Identify which cell holds the provided text, then report its (x, y) central coordinate. 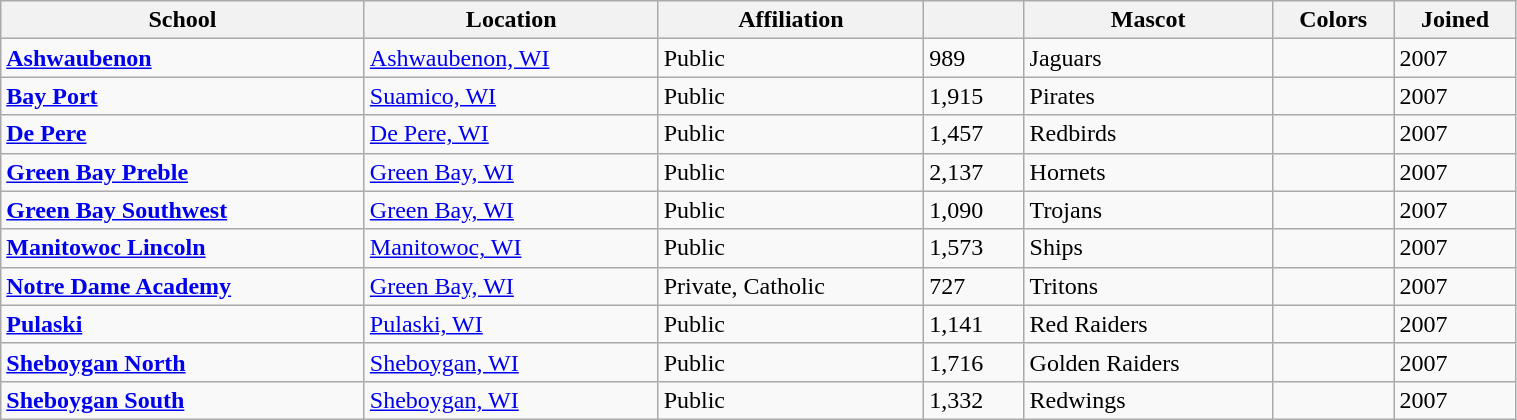
Redwings (1148, 400)
Ashwaubenon (183, 58)
Red Raiders (1148, 324)
Mascot (1148, 20)
Sheboygan North (183, 362)
1,332 (974, 400)
De Pere, WI (511, 134)
Trojans (1148, 210)
Golden Raiders (1148, 362)
Manitowoc Lincoln (183, 248)
De Pere (183, 134)
989 (974, 58)
Affiliation (791, 20)
1,141 (974, 324)
Private, Catholic (791, 286)
Ashwaubenon, WI (511, 58)
Redbirds (1148, 134)
Green Bay Southwest (183, 210)
Green Bay Preble (183, 172)
1,457 (974, 134)
Sheboygan South (183, 400)
1,716 (974, 362)
1,573 (974, 248)
Tritons (1148, 286)
Notre Dame Academy (183, 286)
Jaguars (1148, 58)
2,137 (974, 172)
Bay Port (183, 96)
Hornets (1148, 172)
1,915 (974, 96)
Ships (1148, 248)
Suamico, WI (511, 96)
Pulaski, WI (511, 324)
Location (511, 20)
Pulaski (183, 324)
Manitowoc, WI (511, 248)
Joined (1455, 20)
1,090 (974, 210)
Pirates (1148, 96)
School (183, 20)
727 (974, 286)
Colors (1333, 20)
